Identify which cell holds the provided text, then report its [x, y] central coordinate. 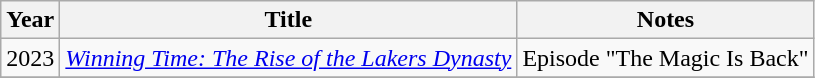
Title [288, 20]
2023 [30, 58]
Notes [666, 20]
Year [30, 20]
Winning Time: The Rise of the Lakers Dynasty [288, 58]
Episode "The Magic Is Back" [666, 58]
